Provide the [X, Y] coordinate of the cell's center where the given text is located.  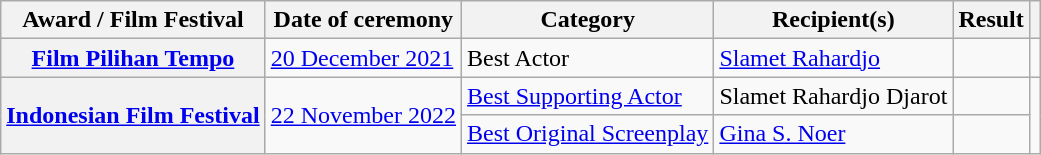
Gina S. Noer [834, 134]
Slamet Rahardjo [834, 58]
Best Original Screenplay [588, 134]
Recipient(s) [834, 20]
Best Supporting Actor [588, 96]
22 November 2022 [363, 115]
Result [991, 20]
Slamet Rahardjo Djarot [834, 96]
20 December 2021 [363, 58]
Indonesian Film Festival [133, 115]
Award / Film Festival [133, 20]
Category [588, 20]
Best Actor [588, 58]
Film Pilihan Tempo [133, 58]
Date of ceremony [363, 20]
